Scan for the cell matching the given text and deliver its (x, y) coordinate at center. 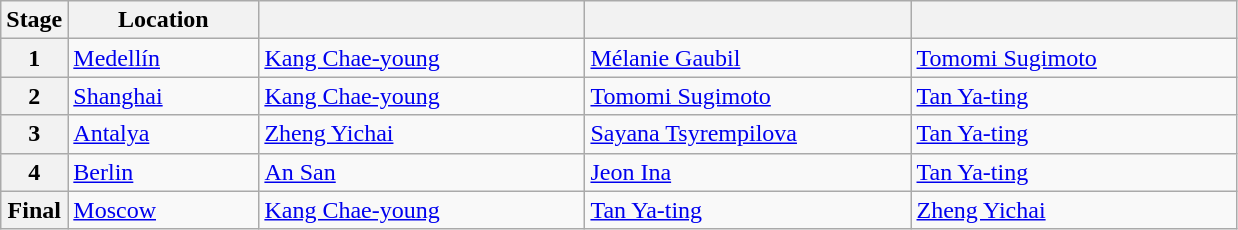
Mélanie Gaubil (748, 58)
1 (34, 58)
Sayana Tsyrempilova (748, 134)
2 (34, 96)
Jeon Ina (748, 172)
Antalya (164, 134)
Final (34, 210)
3 (34, 134)
Medellín (164, 58)
4 (34, 172)
Stage (34, 20)
Berlin (164, 172)
An San (422, 172)
Moscow (164, 210)
Location (164, 20)
Shanghai (164, 96)
